Capture the cell that displays the provided text and extract its [x, y] central coordinate. 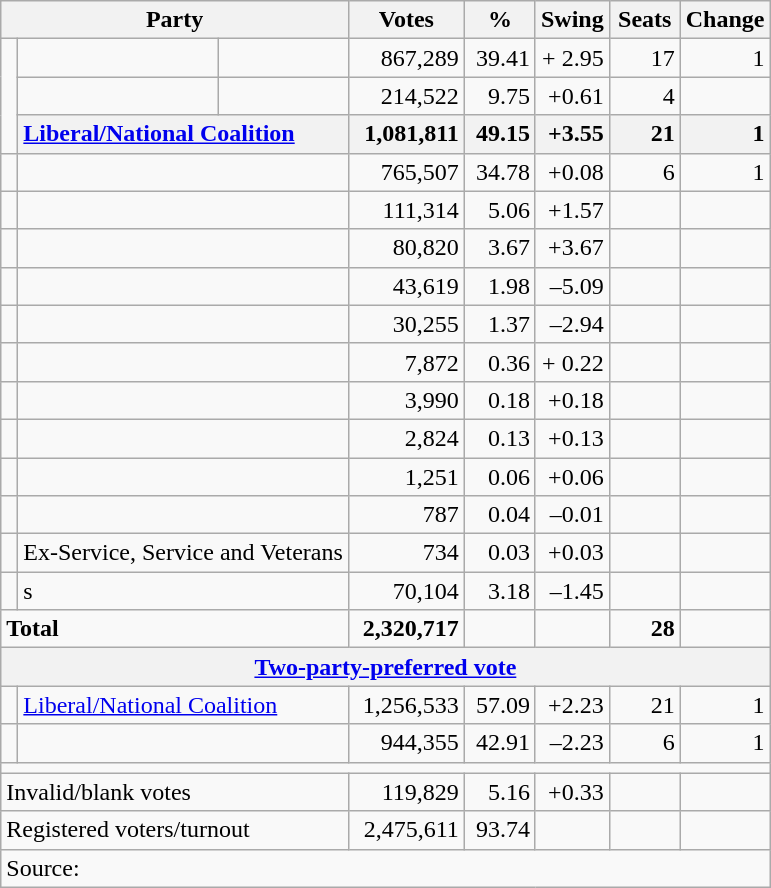
80,820 [406, 248]
3.18 [500, 591]
–5.09 [572, 286]
+0.61 [572, 96]
3.67 [500, 248]
Change [725, 20]
3,990 [406, 400]
39.41 [500, 58]
–2.23 [572, 743]
Seats [644, 20]
5.06 [500, 210]
0.03 [500, 553]
28 [644, 629]
70,104 [406, 591]
0.36 [500, 362]
+3.67 [572, 248]
867,289 [406, 58]
+0.18 [572, 400]
2,824 [406, 438]
93.74 [500, 830]
+0.06 [572, 477]
–1.45 [572, 591]
1,256,533 [406, 705]
+1.57 [572, 210]
+0.13 [572, 438]
% [500, 20]
4 [644, 96]
+0.03 [572, 553]
1.37 [500, 324]
+ 2.95 [572, 58]
43,619 [406, 286]
1,251 [406, 477]
1.98 [500, 286]
+ 0.22 [572, 362]
–0.01 [572, 515]
944,355 [406, 743]
+2.23 [572, 705]
Party [175, 20]
0.13 [500, 438]
Registered voters/turnout [175, 830]
734 [406, 553]
+0.33 [572, 792]
787 [406, 515]
Invalid/blank votes [175, 792]
Two-party-preferred vote [386, 667]
5.16 [500, 792]
1,081,811 [406, 134]
2,320,717 [406, 629]
9.75 [500, 96]
0.18 [500, 400]
Source: [386, 868]
57.09 [500, 705]
Swing [572, 20]
+0.08 [572, 172]
s [183, 591]
42.91 [500, 743]
17 [644, 58]
Votes [406, 20]
0.06 [500, 477]
Ex-Service, Service and Veterans [183, 553]
–2.94 [572, 324]
7,872 [406, 362]
30,255 [406, 324]
Total [175, 629]
+3.55 [572, 134]
2,475,611 [406, 830]
765,507 [406, 172]
214,522 [406, 96]
0.04 [500, 515]
49.15 [500, 134]
34.78 [500, 172]
119,829 [406, 792]
111,314 [406, 210]
